Detect which cell encompasses the target text, then output its [X, Y] center coordinate. 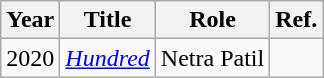
Netra Patil [212, 58]
2020 [30, 58]
Ref. [296, 20]
Year [30, 20]
Role [212, 20]
Hundred [108, 58]
Title [108, 20]
